Identify which cell holds the provided text, then report its (x, y) central coordinate. 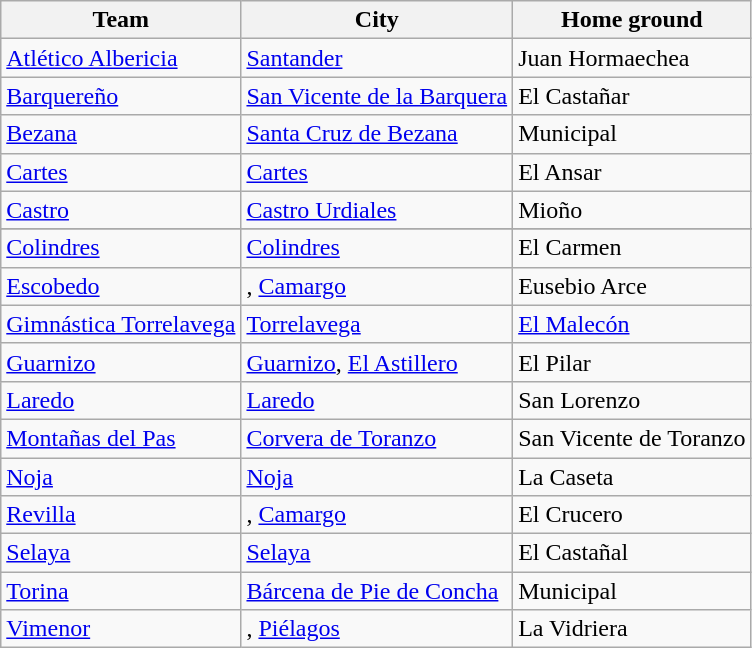
Castro Urdiales (377, 210)
Castro (121, 210)
El Crucero (632, 515)
Barquereño (121, 96)
La Vidriera (632, 629)
Torina (121, 591)
Team (121, 20)
City (377, 20)
Gimnástica Torrelavega (121, 324)
La Caseta (632, 477)
Guarnizo, El Astillero (377, 362)
San Lorenzo (632, 400)
El Castañar (632, 96)
Torrelavega (377, 324)
Guarnizo (121, 362)
San Vicente de la Barquera (377, 96)
El Castañal (632, 553)
Home ground (632, 20)
Escobedo (121, 286)
El Ansar (632, 172)
Juan Hormaechea (632, 58)
Atlético Albericia (121, 58)
, Piélagos (377, 629)
Bárcena de Pie de Concha (377, 591)
Bezana (121, 134)
Vimenor (121, 629)
Revilla (121, 515)
Mioño (632, 210)
Santa Cruz de Bezana (377, 134)
El Carmen (632, 248)
Eusebio Arce (632, 286)
El Malecón (632, 324)
Corvera de Toranzo (377, 438)
Montañas del Pas (121, 438)
San Vicente de Toranzo (632, 438)
El Pilar (632, 362)
Santander (377, 58)
